Search for the cell housing the specified text and yield its (x, y) center coordinate. 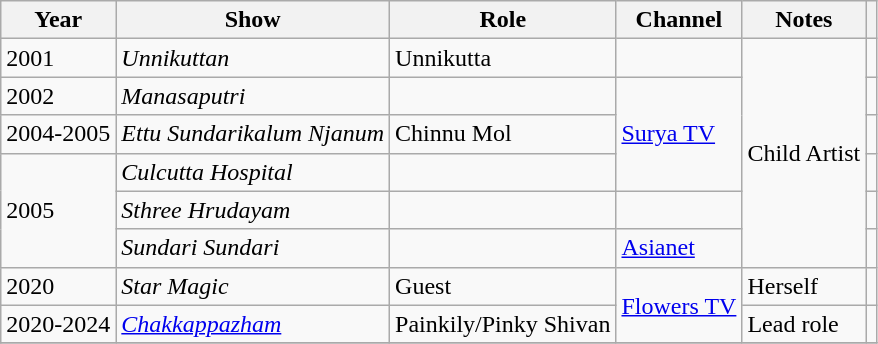
2002 (58, 96)
2005 (58, 210)
Surya TV (679, 134)
Guest (503, 286)
Star Magic (253, 286)
Sthree Hrudayam (253, 210)
Lead role (804, 324)
Chinnu Mol (503, 134)
Manasaputri (253, 96)
Child Artist (804, 153)
2020 (58, 286)
Flowers TV (679, 305)
Herself (804, 286)
2020-2024 (58, 324)
Culcutta Hospital (253, 172)
Notes (804, 20)
Chakkappazham (253, 324)
Sundari Sundari (253, 248)
Unnikutta (503, 58)
Show (253, 20)
2004-2005 (58, 134)
Ettu Sundarikalum Njanum (253, 134)
Painkily/Pinky Shivan (503, 324)
Asianet (679, 248)
Unnikuttan (253, 58)
Year (58, 20)
2001 (58, 58)
Channel (679, 20)
Role (503, 20)
